Identify which cell holds the provided text, then report its [X, Y] central coordinate. 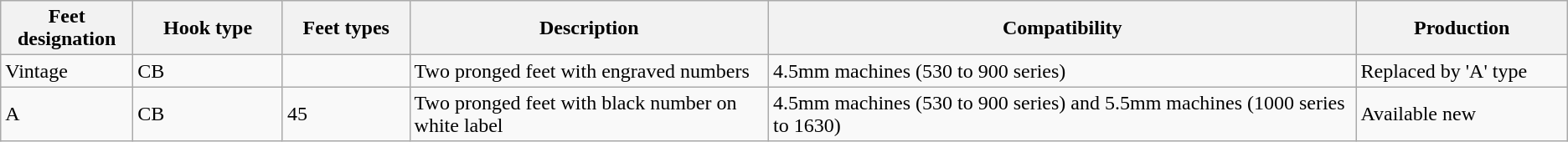
Hook type [208, 28]
Two pronged feet with black number on white label [590, 114]
4.5mm machines (530 to 900 series) [1062, 71]
A [67, 114]
Feet designation [67, 28]
Two pronged feet with engraved numbers [590, 71]
Available new [1462, 114]
4.5mm machines (530 to 900 series) and 5.5mm machines (1000 series to 1630) [1062, 114]
Description [590, 28]
Feet types [346, 28]
Replaced by 'A' type [1462, 71]
Vintage [67, 71]
Production [1462, 28]
Compatibility [1062, 28]
45 [346, 114]
